Determine the [X, Y] coordinate at the center of the cell enclosing the given text.  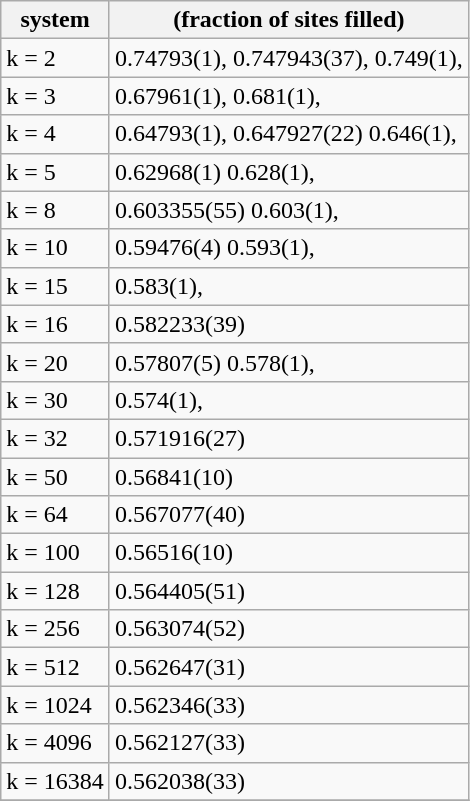
0.67961(1), 0.681(1), [288, 96]
0.62968(1) 0.628(1), [288, 172]
0.603355(55) 0.603(1), [288, 210]
0.583(1), [288, 286]
0.562127(33) [288, 743]
k = 256 [56, 629]
0.562038(33) [288, 781]
k = 15 [56, 286]
k = 10 [56, 248]
k = 100 [56, 553]
k = 5 [56, 172]
k = 50 [56, 477]
0.563074(52) [288, 629]
k = 20 [56, 362]
0.64793(1), 0.647927(22) 0.646(1), [288, 134]
k = 16 [56, 324]
k = 32 [56, 438]
k = 1024 [56, 705]
k = 4096 [56, 743]
k = 512 [56, 667]
k = 8 [56, 210]
0.562346(33) [288, 705]
k = 4 [56, 134]
k = 2 [56, 58]
k = 30 [56, 400]
k = 64 [56, 515]
k = 3 [56, 96]
k = 16384 [56, 781]
k = 128 [56, 591]
0.74793(1), 0.747943(37), 0.749(1), [288, 58]
0.574(1), [288, 400]
0.564405(51) [288, 591]
0.562647(31) [288, 667]
0.582233(39) [288, 324]
0.571916(27) [288, 438]
0.567077(40) [288, 515]
0.56841(10) [288, 477]
(fraction of sites filled) [288, 20]
0.59476(4) 0.593(1), [288, 248]
0.56516(10) [288, 553]
0.57807(5) 0.578(1), [288, 362]
system [56, 20]
